Provide the (x, y) coordinate of the cell's center where the given text is located.  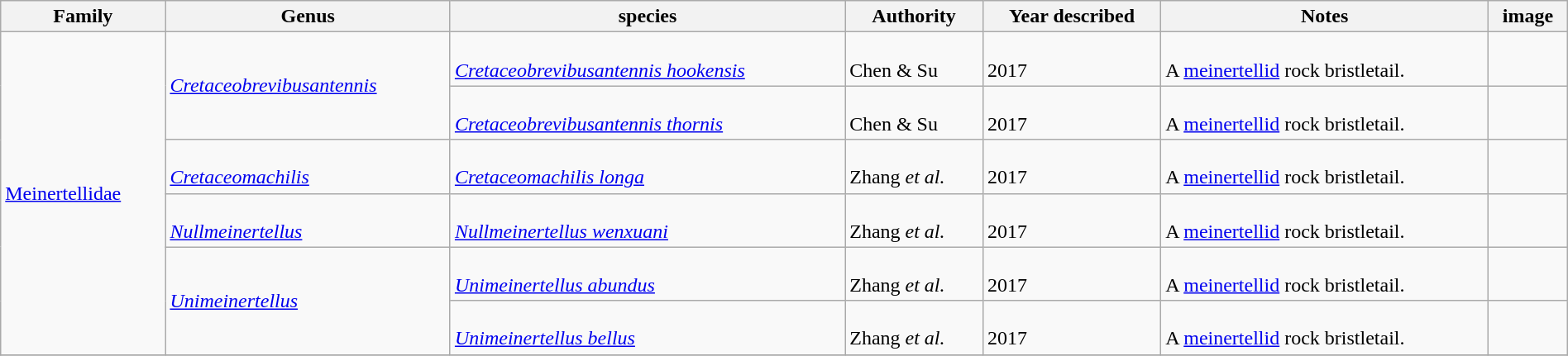
Notes (1325, 17)
image (1528, 17)
Authority (915, 17)
Cretaceomachilis (308, 167)
Cretaceobrevibusantennis hookensis (647, 59)
Cretaceobrevibusantennis thornis (647, 112)
Unimeinertellus abundus (647, 274)
species (647, 17)
Meinertellidae (83, 193)
Nullmeinertellus wenxuani (647, 220)
Unimeinertellus (308, 301)
Cretaceobrevibusantennis (308, 86)
Unimeinertellus bellus (647, 327)
Year described (1072, 17)
Cretaceomachilis longa (647, 167)
Nullmeinertellus (308, 220)
Genus (308, 17)
Family (83, 17)
